Detect which cell encompasses the target text, then output its [x, y] center coordinate. 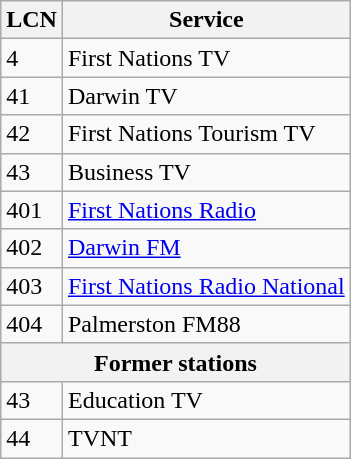
TVNT [206, 438]
Palmerston FM88 [206, 324]
First Nations Radio National [206, 286]
LCN [32, 20]
First Nations Tourism TV [206, 134]
First Nations Radio [206, 210]
Darwin FM [206, 248]
44 [32, 438]
402 [32, 248]
403 [32, 286]
42 [32, 134]
404 [32, 324]
Service [206, 20]
Former stations [176, 362]
Business TV [206, 172]
Education TV [206, 400]
Darwin TV [206, 96]
41 [32, 96]
401 [32, 210]
4 [32, 58]
First Nations TV [206, 58]
